Find where the given text appears and provide that cell's center as [x, y] coordinate. 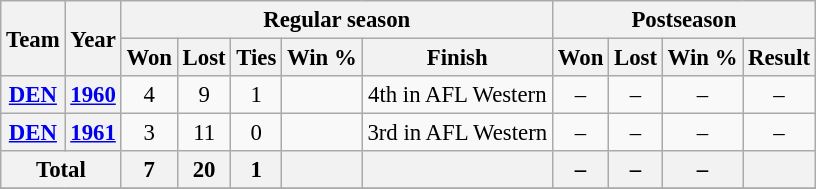
Ties [256, 58]
11 [204, 133]
0 [256, 133]
20 [204, 170]
Regular season [336, 20]
3rd in AFL Western [457, 133]
Postseason [684, 20]
Result [780, 58]
9 [204, 95]
4th in AFL Western [457, 95]
Team [33, 38]
Total [61, 170]
3 [149, 133]
1961 [93, 133]
1960 [93, 95]
7 [149, 170]
Year [93, 38]
4 [149, 95]
Finish [457, 58]
